Provide the [x, y] coordinate of the cell's center where the given text is located.  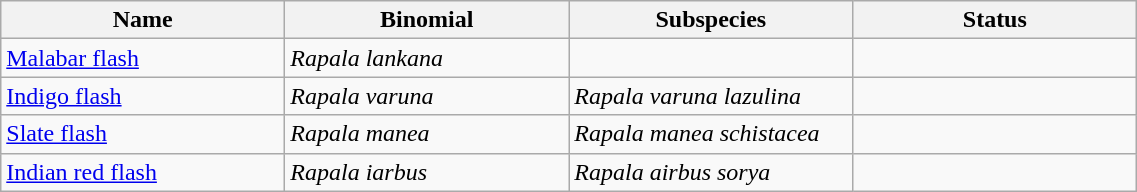
Name [143, 20]
Rapala manea schistacea [711, 134]
Subspecies [711, 20]
Rapala lankana [427, 58]
Indigo flash [143, 96]
Rapala varuna lazulina [711, 96]
Rapala airbus sorya [711, 172]
Rapala manea [427, 134]
Status [995, 20]
Rapala iarbus [427, 172]
Binomial [427, 20]
Rapala varuna [427, 96]
Slate flash [143, 134]
Malabar flash [143, 58]
Indian red flash [143, 172]
